Search for the cell housing the specified text and yield its [x, y] center coordinate. 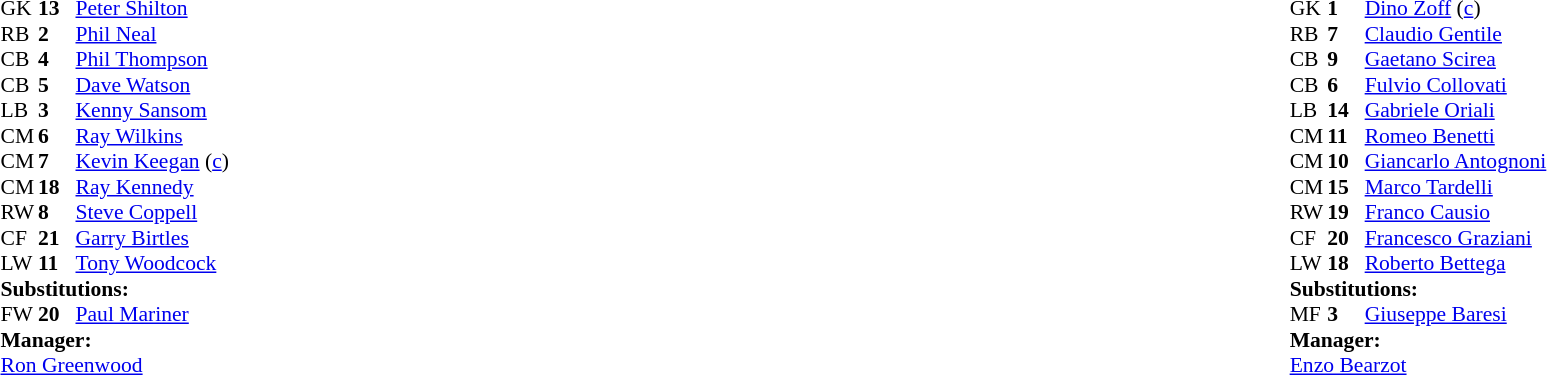
Garry Birtles [152, 238]
Gaetano Scirea [1456, 59]
10 [1346, 161]
8 [57, 213]
Romeo Benetti [1456, 136]
14 [1346, 111]
15 [1346, 187]
Kevin Keegan (c) [152, 161]
Giancarlo Antognoni [1456, 161]
Phil Thompson [152, 59]
4 [57, 59]
Ray Kennedy [152, 187]
Franco Causio [1456, 213]
MF [1309, 315]
9 [1346, 59]
19 [1346, 213]
5 [57, 85]
Gabriele Oriali [1456, 111]
Marco Tardelli [1456, 187]
Roberto Bettega [1456, 263]
Claudio Gentile [1456, 34]
Fulvio Collovati [1456, 85]
FW [19, 315]
Giuseppe Baresi [1456, 315]
Tony Woodcock [152, 263]
Kenny Sansom [152, 111]
Ray Wilkins [152, 136]
Dave Watson [152, 85]
Paul Mariner [152, 315]
Phil Neal [152, 34]
21 [57, 238]
Steve Coppell [152, 213]
Francesco Graziani [1456, 238]
2 [57, 34]
